Scan for the cell matching the given text and deliver its [X, Y] coordinate at center. 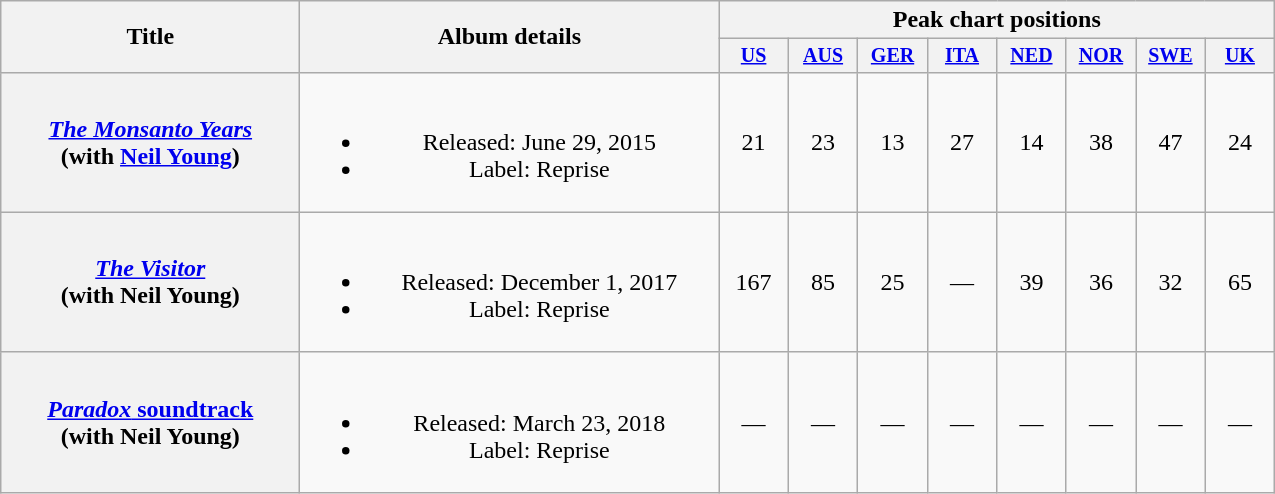
US [754, 56]
UK [1240, 56]
85 [822, 282]
AUS [822, 56]
NOR [1100, 56]
13 [892, 142]
Peak chart positions [997, 20]
The Visitor(with Neil Young) [150, 282]
36 [1100, 282]
27 [962, 142]
GER [892, 56]
25 [892, 282]
Released: December 1, 2017Label: Reprise [510, 282]
ITA [962, 56]
23 [822, 142]
21 [754, 142]
24 [1240, 142]
167 [754, 282]
32 [1170, 282]
SWE [1170, 56]
The Monsanto Years(with Neil Young) [150, 142]
Released: June 29, 2015Label: Reprise [510, 142]
14 [1032, 142]
Album details [510, 37]
NED [1032, 56]
38 [1100, 142]
65 [1240, 282]
47 [1170, 142]
Title [150, 37]
39 [1032, 282]
Released: March 23, 2018Label: Reprise [510, 422]
Paradox soundtrack(with Neil Young) [150, 422]
